Scan for the cell matching the given text and deliver its (x, y) coordinate at center. 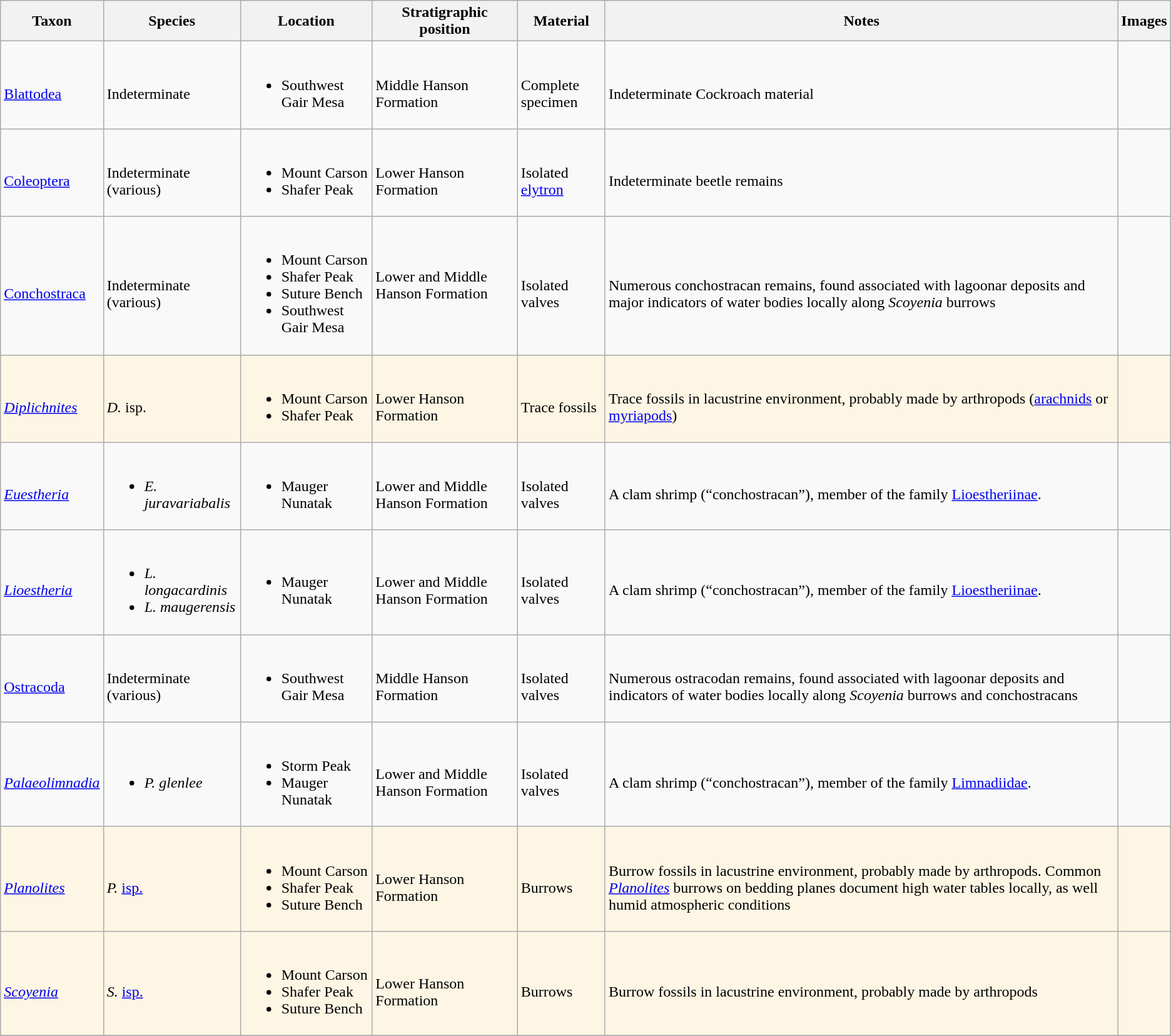
E. juravariabalis (171, 486)
Indeterminate Cockroach material (861, 85)
Lioestheria (52, 582)
Diplichnites (52, 399)
Burrow fossils in lacustrine environment, probably made by arthropods (861, 983)
Numerous conchostracan remains, found associated with lagoonar deposits and major indicators of water bodies locally along Scoyenia burrows (861, 285)
P. glenlee (171, 774)
Numerous ostracodan remains, found associated with lagoonar deposits and indicators of water bodies locally along Scoyenia burrows and conchostracans (861, 678)
Coleoptera (52, 173)
Scoyenia (52, 983)
Mount CarsonShafer PeakSuture BenchSouthwest Gair Mesa (307, 285)
Material (561, 21)
Taxon (52, 21)
Trace fossils (561, 399)
Palaeolimnadia (52, 774)
Complete specimen (561, 85)
A clam shrimp (“conchostracan”), member of the family Limnadiidae. (861, 774)
Location (307, 21)
L. longacardinisL. maugerensis (171, 582)
D. isp. (171, 399)
Ostracoda (52, 678)
Planolites (52, 878)
Notes (861, 21)
Trace fossils in lacustrine environment, probably made by arthropods (arachnids or myriapods) (861, 399)
Isolated elytron (561, 173)
Storm PeakMauger Nunatak (307, 774)
P. isp. (171, 878)
Euestheria (52, 486)
Indeterminate beetle remains (861, 173)
S. isp. (171, 983)
Indeterminate (171, 85)
Blattodea (52, 85)
Images (1144, 21)
Species (171, 21)
Conchostraca (52, 285)
Stratigraphic position (445, 21)
